Scan for the cell matching the given text and deliver its [X, Y] coordinate at center. 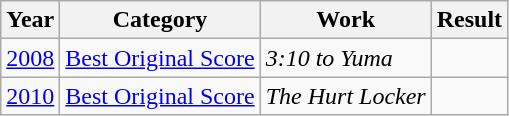
2010 [30, 96]
Category [160, 20]
3:10 to Yuma [346, 58]
Work [346, 20]
Result [469, 20]
The Hurt Locker [346, 96]
2008 [30, 58]
Year [30, 20]
